Identify which cell holds the provided text, then report its (x, y) central coordinate. 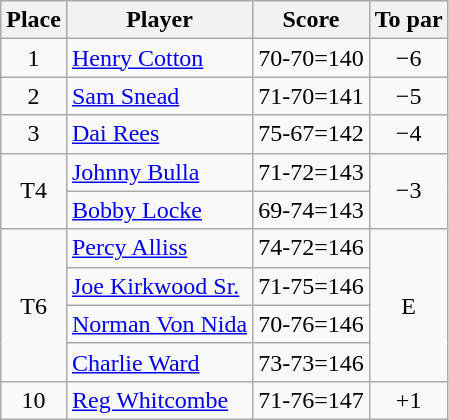
Reg Whitcombe (159, 400)
Joe Kirkwood Sr. (159, 286)
T4 (34, 191)
−4 (408, 134)
73-73=146 (312, 362)
71-72=143 (312, 172)
2 (34, 96)
71-76=147 (312, 400)
Score (312, 20)
70-70=140 (312, 58)
−6 (408, 58)
−5 (408, 96)
Place (34, 20)
Johnny Bulla (159, 172)
71-70=141 (312, 96)
3 (34, 134)
Bobby Locke (159, 210)
75-67=142 (312, 134)
10 (34, 400)
Norman Von Nida (159, 324)
70-76=146 (312, 324)
Player (159, 20)
−3 (408, 191)
Charlie Ward (159, 362)
1 (34, 58)
Percy Alliss (159, 248)
T6 (34, 305)
Sam Snead (159, 96)
74-72=146 (312, 248)
Dai Rees (159, 134)
69-74=143 (312, 210)
To par (408, 20)
+1 (408, 400)
E (408, 305)
Henry Cotton (159, 58)
71-75=146 (312, 286)
